From the cell containing the given text, extract its center point as (X, Y) coordinate. 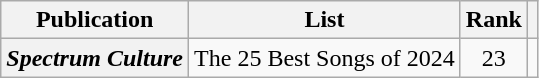
23 (494, 58)
Publication (95, 20)
List (325, 20)
Rank (494, 20)
The 25 Best Songs of 2024 (325, 58)
Spectrum Culture (95, 58)
